Pinpoint the cell where the given text exists, returning its (x, y) midpoint coordinate. 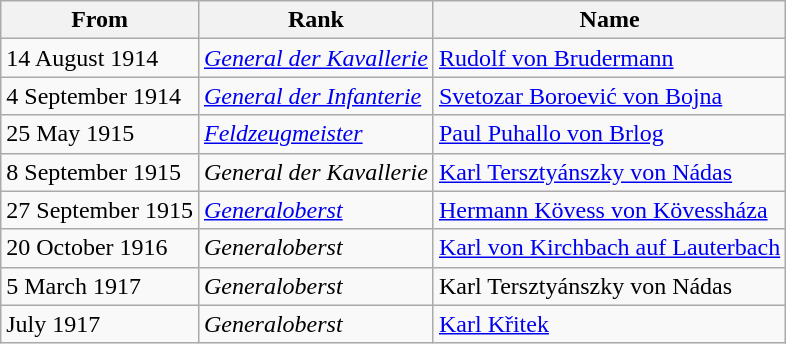
Karl von Kirchbach auf Lauterbach (609, 248)
Feldzeugmeister (316, 134)
5 March 1917 (100, 286)
27 September 1915 (100, 210)
14 August 1914 (100, 58)
Karl Křitek (609, 324)
20 October 1916 (100, 248)
Rudolf von Brudermann (609, 58)
July 1917 (100, 324)
Hermann Kövess von Kövessháza (609, 210)
Name (609, 20)
From (100, 20)
Svetozar Boroević von Bojna (609, 96)
8 September 1915 (100, 172)
Paul Puhallo von Brlog (609, 134)
General der Infanterie (316, 96)
25 May 1915 (100, 134)
4 September 1914 (100, 96)
Rank (316, 20)
